From the cell containing the given text, extract its center point as [x, y] coordinate. 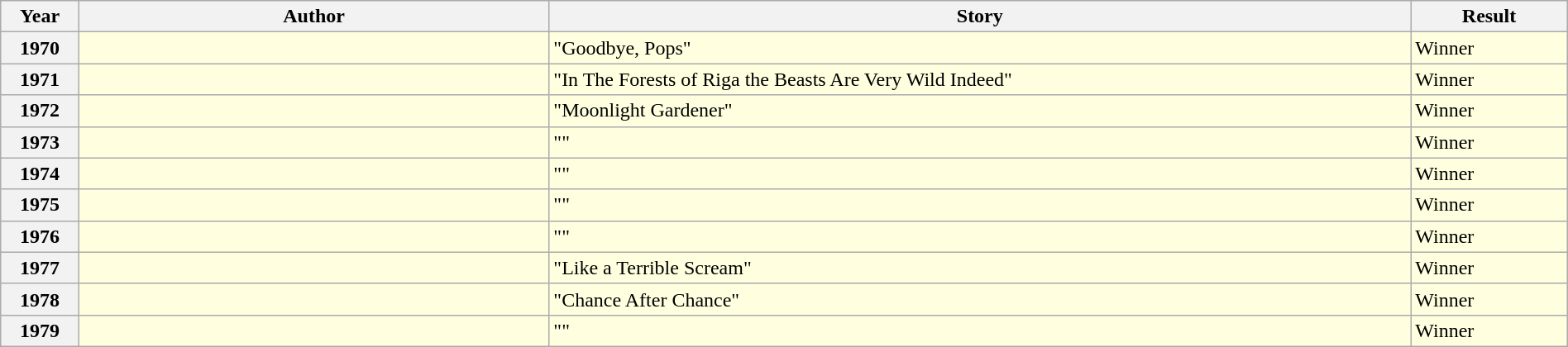
Result [1489, 17]
1978 [40, 299]
"Moonlight Gardener" [980, 111]
"Like a Terrible Scream" [980, 268]
"Goodbye, Pops" [980, 48]
1977 [40, 268]
"In The Forests of Riga the Beasts Are Very Wild Indeed" [980, 79]
1971 [40, 79]
1973 [40, 142]
1972 [40, 111]
1970 [40, 48]
Author [313, 17]
1976 [40, 236]
Story [980, 17]
1975 [40, 205]
Year [40, 17]
"Chance After Chance" [980, 299]
1974 [40, 173]
1979 [40, 330]
